Provide the [X, Y] coordinate of the cell's center where the given text is located.  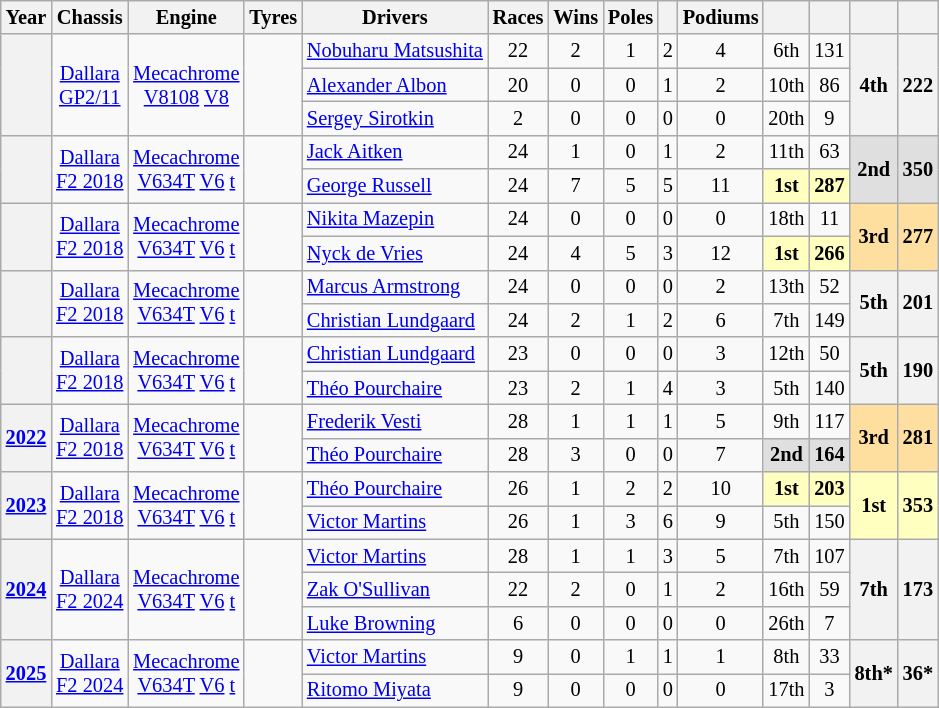
4th [874, 84]
Zak O'Sullivan [395, 589]
59 [829, 589]
10th [786, 85]
Alexander Albon [395, 85]
277 [918, 236]
Luke Browning [395, 623]
Nobuharu Matsushita [395, 51]
9th [786, 421]
2022 [26, 438]
26th [786, 623]
164 [829, 455]
350 [918, 168]
Poles [630, 17]
Frederik Vesti [395, 421]
173 [918, 590]
16th [786, 589]
36* [918, 674]
2025 [26, 674]
13th [786, 287]
Engine [186, 17]
2023 [26, 506]
281 [918, 438]
353 [918, 506]
Marcus Armstrong [395, 287]
150 [829, 522]
Tyres [273, 17]
Year [26, 17]
140 [829, 388]
Ritomo Miyata [395, 690]
266 [829, 253]
86 [829, 85]
Podiums [721, 17]
Nikita Mazepin [395, 219]
20 [518, 85]
287 [829, 186]
Nyck de Vries [395, 253]
Races [518, 17]
Sergey Sirotkin [395, 118]
Drivers [395, 17]
203 [829, 489]
2024 [26, 590]
17th [786, 690]
10 [721, 489]
190 [918, 370]
33 [829, 657]
63 [829, 152]
149 [829, 320]
52 [829, 287]
DallaraGP2/11 [90, 84]
18th [786, 219]
MecachromeV8108 V8 [186, 84]
222 [918, 84]
Chassis [90, 17]
201 [918, 304]
Jack Aitken [395, 152]
50 [829, 354]
117 [829, 421]
12 [721, 253]
107 [829, 556]
8th [786, 657]
11th [786, 152]
6th [786, 51]
12th [786, 354]
Wins [576, 17]
George Russell [395, 186]
8th* [874, 674]
20th [786, 118]
131 [829, 51]
